Return the (X, Y) coordinate for the center point of the cell that contains the specified text.  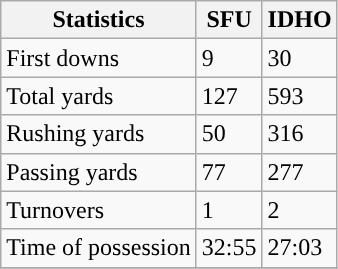
9 (229, 58)
1 (229, 210)
IDHO (300, 20)
Passing yards (99, 172)
First downs (99, 58)
593 (300, 96)
Rushing yards (99, 134)
316 (300, 134)
277 (300, 172)
27:03 (300, 248)
Total yards (99, 96)
77 (229, 172)
Time of possession (99, 248)
50 (229, 134)
127 (229, 96)
SFU (229, 20)
30 (300, 58)
Statistics (99, 20)
2 (300, 210)
Turnovers (99, 210)
32:55 (229, 248)
